Extract the (X, Y) coordinate from the center of the cell holding the provided text.  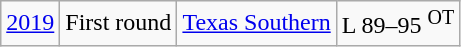
2019 (30, 24)
L 89–95 OT (398, 24)
First round (118, 24)
Texas Southern (256, 24)
